Search for the cell housing the specified text and yield its (x, y) center coordinate. 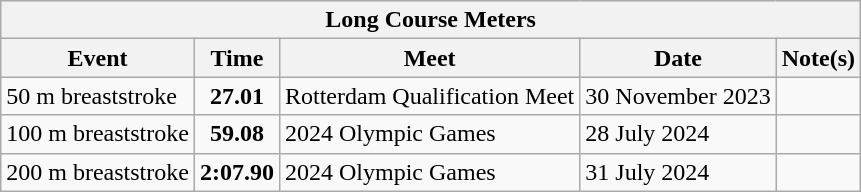
100 m breaststroke (98, 134)
30 November 2023 (678, 96)
Event (98, 58)
Rotterdam Qualification Meet (429, 96)
2:07.90 (236, 172)
200 m breaststroke (98, 172)
Meet (429, 58)
Long Course Meters (431, 20)
Note(s) (818, 58)
27.01 (236, 96)
Date (678, 58)
31 July 2024 (678, 172)
28 July 2024 (678, 134)
59.08 (236, 134)
Time (236, 58)
50 m breaststroke (98, 96)
